Scan for the cell matching the given text and deliver its [x, y] coordinate at center. 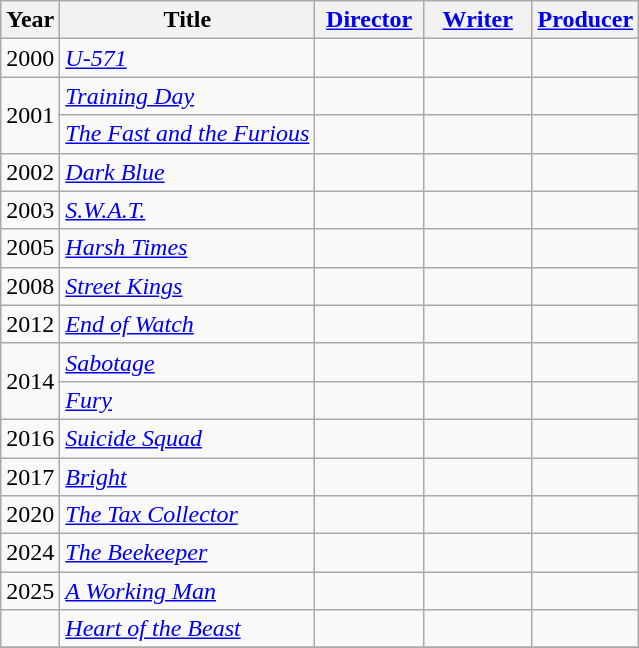
2012 [30, 324]
2002 [30, 172]
2017 [30, 477]
2014 [30, 381]
Suicide Squad [188, 438]
Writer [478, 20]
The Beekeeper [188, 553]
End of Watch [188, 324]
Heart of the Beast [188, 629]
The Tax Collector [188, 515]
Title [188, 20]
Fury [188, 400]
2024 [30, 553]
Year [30, 20]
S.W.A.T. [188, 210]
Bright [188, 477]
U-571 [188, 58]
Training Day [188, 96]
Harsh Times [188, 248]
Street Kings [188, 286]
Producer [586, 20]
2008 [30, 286]
2025 [30, 591]
2003 [30, 210]
Director [370, 20]
2020 [30, 515]
2001 [30, 115]
2016 [30, 438]
2000 [30, 58]
2005 [30, 248]
Dark Blue [188, 172]
Sabotage [188, 362]
A Working Man [188, 591]
The Fast and the Furious [188, 134]
